Locate the cell with the specified text and output its [X, Y] center coordinate. 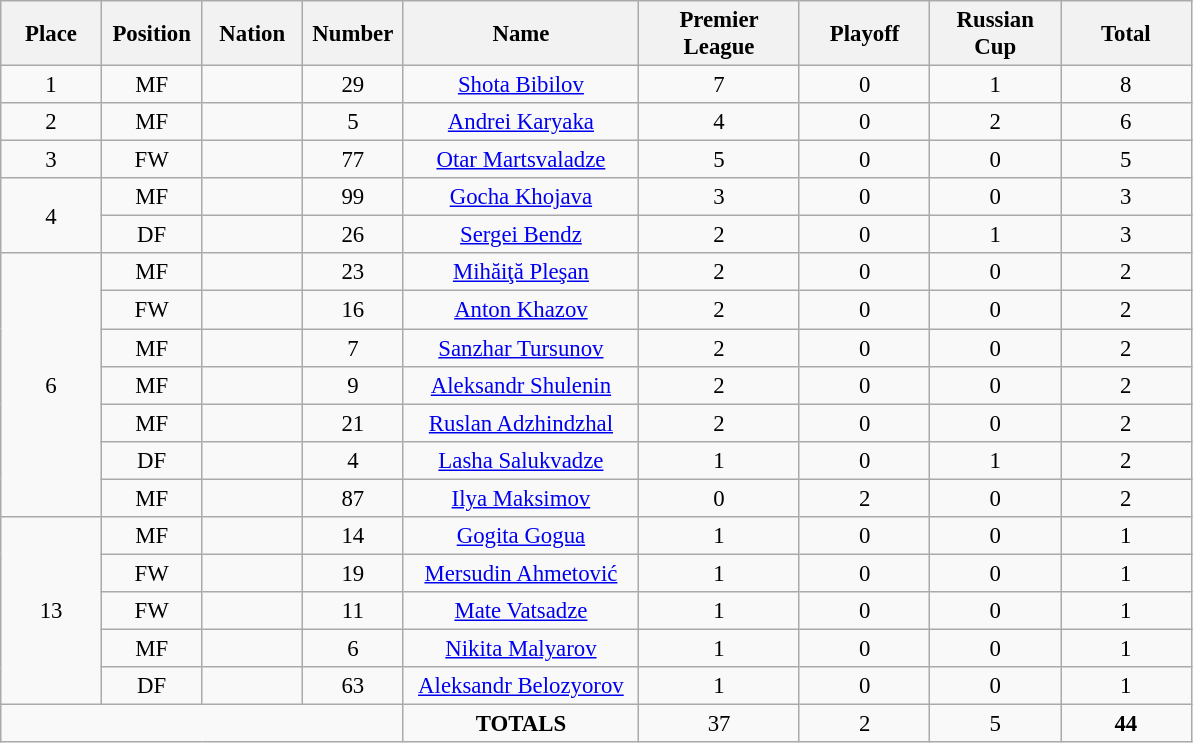
44 [1126, 724]
Gocha Khojava [521, 197]
Sergei Bendz [521, 235]
Ilya Maksimov [521, 498]
16 [354, 310]
29 [354, 85]
21 [354, 423]
Nikita Malyarov [521, 648]
8 [1126, 85]
Otar Martsvaladze [521, 160]
87 [354, 498]
19 [354, 573]
Nation [252, 34]
Aleksandr Shulenin [521, 385]
13 [52, 611]
Mersudin Ahmetović [521, 573]
Mate Vatsadze [521, 611]
TOTALS [521, 724]
Name [521, 34]
Number [354, 34]
Sanzhar Tursunov [521, 348]
77 [354, 160]
Aleksandr Belozyorov [521, 686]
11 [354, 611]
Shota Bibilov [521, 85]
Total [1126, 34]
Andrei Karyaka [521, 122]
99 [354, 197]
26 [354, 235]
Premier League [720, 34]
Playoff [864, 34]
23 [354, 273]
Mihăiţă Pleşan [521, 273]
63 [354, 686]
9 [354, 385]
14 [354, 536]
Lasha Salukvadze [521, 460]
Position [152, 34]
Gogita Gogua [521, 536]
Ruslan Adzhindzhal [521, 423]
37 [720, 724]
Anton Khazov [521, 310]
Place [52, 34]
Russian Cup [996, 34]
